Return the (X, Y) coordinate for the center point of the cell that contains the specified text.  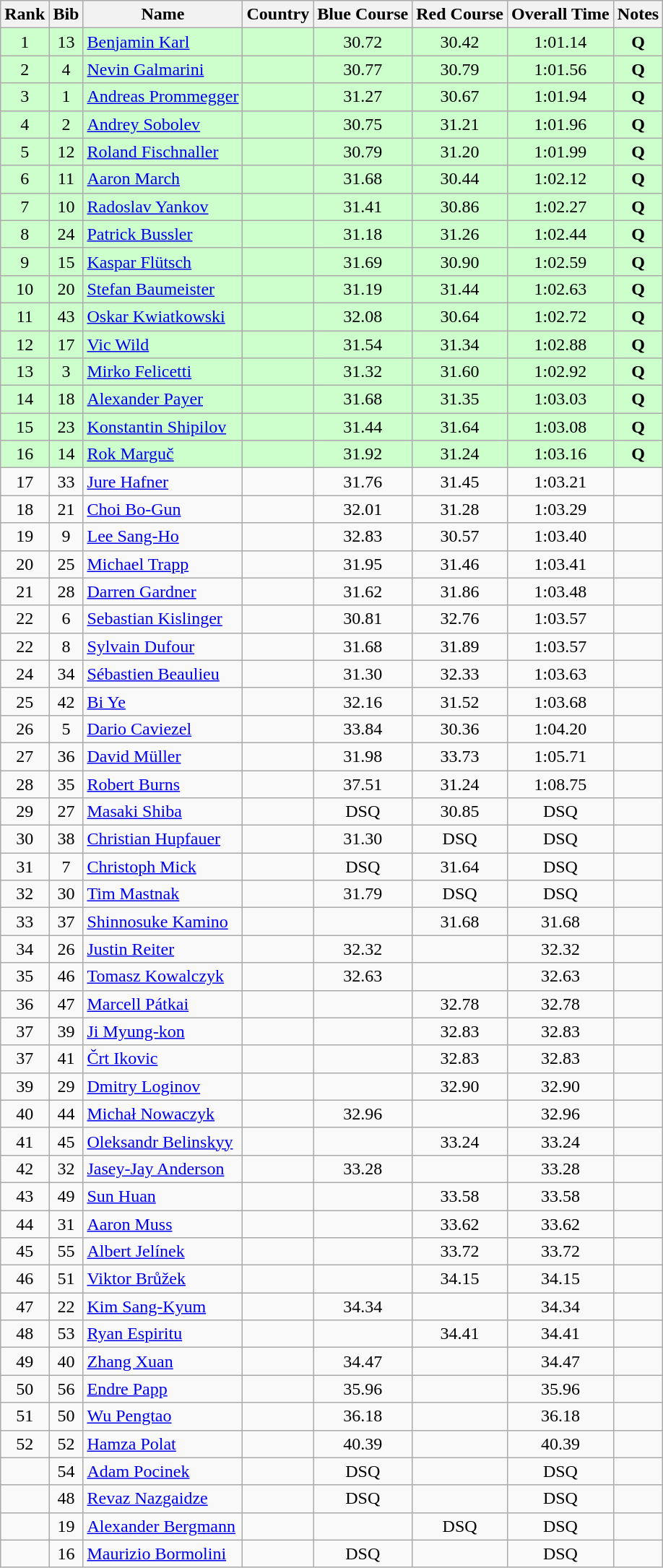
Sun Huan (163, 1196)
Albert Jelínek (163, 1252)
31.34 (460, 345)
Red Course (460, 14)
Revaz Nazgaidze (163, 1499)
Kim Sang-Kyum (163, 1307)
Marcell Pátkai (163, 1004)
30.81 (363, 619)
30.85 (460, 812)
Wu Pengtao (163, 1416)
31.19 (363, 289)
Črt Ikovic (163, 1059)
Notes (638, 14)
Ryan Espiritu (163, 1334)
Bi Ye (163, 701)
53 (66, 1334)
Nevin Galmarini (163, 69)
1:02.63 (560, 289)
31.26 (460, 234)
Andreas Prommegger (163, 97)
1:01.94 (560, 97)
31.32 (363, 372)
32.16 (363, 701)
Konstantin Shipilov (163, 427)
Robert Burns (163, 784)
Vic Wild (163, 345)
32.08 (363, 316)
Choi Bo-Gun (163, 509)
Country (278, 14)
30.36 (460, 729)
1:03.08 (560, 427)
56 (66, 1389)
Viktor Brůžek (163, 1279)
31.35 (460, 399)
30.64 (460, 316)
Aaron Muss (163, 1224)
Zhang Xuan (163, 1361)
Endre Papp (163, 1389)
1:02.92 (560, 372)
31.86 (460, 592)
30.72 (363, 42)
Roland Fischnaller (163, 152)
31.60 (460, 372)
31.52 (460, 701)
1:03.40 (560, 537)
Oskar Kwiatkowski (163, 316)
31.92 (363, 454)
30.57 (460, 537)
1:02.72 (560, 316)
1:02.88 (560, 345)
Darren Gardner (163, 592)
55 (66, 1252)
31.95 (363, 564)
Alexander Payer (163, 399)
Dmitry Loginov (163, 1086)
Oleksandr Belinskyy (163, 1141)
30.75 (363, 124)
Mirko Felicetti (163, 372)
1:04.20 (560, 729)
Michael Trapp (163, 564)
Kaspar Flütsch (163, 261)
Andrey Sobolev (163, 124)
38 (66, 839)
31.41 (363, 207)
30.86 (460, 207)
Rank (25, 14)
31.45 (460, 482)
32.01 (363, 509)
31.46 (460, 564)
31.21 (460, 124)
33.73 (460, 756)
1:01.14 (560, 42)
1:03.29 (560, 509)
30.67 (460, 97)
Dario Caviezel (163, 729)
31.54 (363, 345)
37.51 (363, 784)
31.28 (460, 509)
Justin Reiter (163, 949)
1:01.96 (560, 124)
Alexander Bergmann (163, 1526)
Michał Nowaczyk (163, 1114)
31.79 (363, 894)
1:02.27 (560, 207)
Hamza Polat (163, 1444)
31.27 (363, 97)
Sébastien Beaulieu (163, 674)
Lee Sang-Ho (163, 537)
1:01.99 (560, 152)
Ji Myung-kon (163, 1031)
33.84 (363, 729)
1:01.56 (560, 69)
1:03.03 (560, 399)
1:03.68 (560, 701)
Patrick Bussler (163, 234)
Jure Hafner (163, 482)
1:03.63 (560, 674)
31.76 (363, 482)
Sebastian Kislinger (163, 619)
Tomasz Kowalczyk (163, 976)
1:03.16 (560, 454)
30.42 (460, 42)
1:02.12 (560, 179)
David Müller (163, 756)
31.69 (363, 261)
Benjamin Karl (163, 42)
54 (66, 1471)
Masaki Shiba (163, 812)
Overall Time (560, 14)
31.89 (460, 646)
1:05.71 (560, 756)
32.76 (460, 619)
Stefan Baumeister (163, 289)
Bib (66, 14)
30.44 (460, 179)
1:03.41 (560, 564)
1:02.44 (560, 234)
1:02.59 (560, 261)
Sylvain Dufour (163, 646)
Christian Hupfauer (163, 839)
30.90 (460, 261)
31.98 (363, 756)
Blue Course (363, 14)
Name (163, 14)
Christoph Mick (163, 867)
Adam Pocinek (163, 1471)
Tim Mastnak (163, 894)
32.33 (460, 674)
Shinnosuke Kamino (163, 922)
31.62 (363, 592)
Aaron March (163, 179)
23 (66, 427)
31.20 (460, 152)
Maurizio Bormolini (163, 1554)
1:08.75 (560, 784)
1:03.48 (560, 592)
31.18 (363, 234)
30.77 (363, 69)
Rok Marguč (163, 454)
1:03.21 (560, 482)
Radoslav Yankov (163, 207)
Jasey-Jay Anderson (163, 1169)
